Return [X, Y] of the center of cell containing provided text 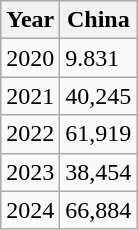
2021 [30, 96]
2024 [30, 210]
38,454 [98, 172]
9.831 [98, 58]
2020 [30, 58]
40,245 [98, 96]
2023 [30, 172]
66,884 [98, 210]
Year [30, 20]
2022 [30, 134]
China [98, 20]
61,919 [98, 134]
